Determine the (X, Y) coordinate at the center of the cell enclosing the given text.  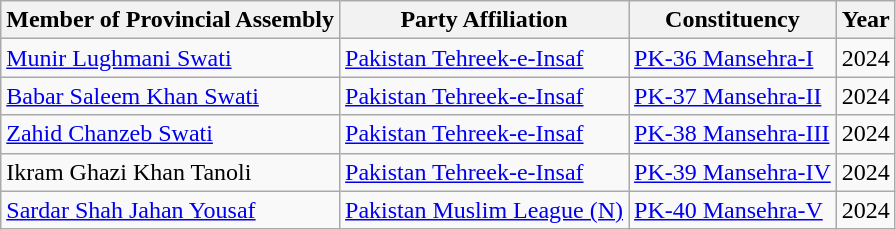
PK-36 Mansehra-I (733, 58)
Ikram Ghazi Khan Tanoli (170, 172)
Constituency (733, 20)
Pakistan Muslim League (N) (484, 210)
PK-38 Mansehra-III (733, 134)
PK-39 Mansehra-IV (733, 172)
Sardar Shah Jahan Yousaf (170, 210)
Zahid Chanzeb Swati (170, 134)
PK-40 Mansehra-V (733, 210)
Member of Provincial Assembly (170, 20)
Party Affiliation (484, 20)
PK-37 Mansehra-II (733, 96)
Year (866, 20)
Munir Lughmani Swati (170, 58)
Babar Saleem Khan Swati (170, 96)
